Capture the cell that displays the provided text and extract its (x, y) central coordinate. 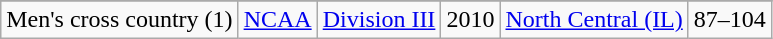
North Central (IL) (594, 20)
Men's cross country (1) (120, 20)
NCAA (278, 20)
2010 (470, 20)
Division III (379, 20)
87–104 (730, 20)
